Find where the given text appears and provide that cell's center as [X, Y] coordinate. 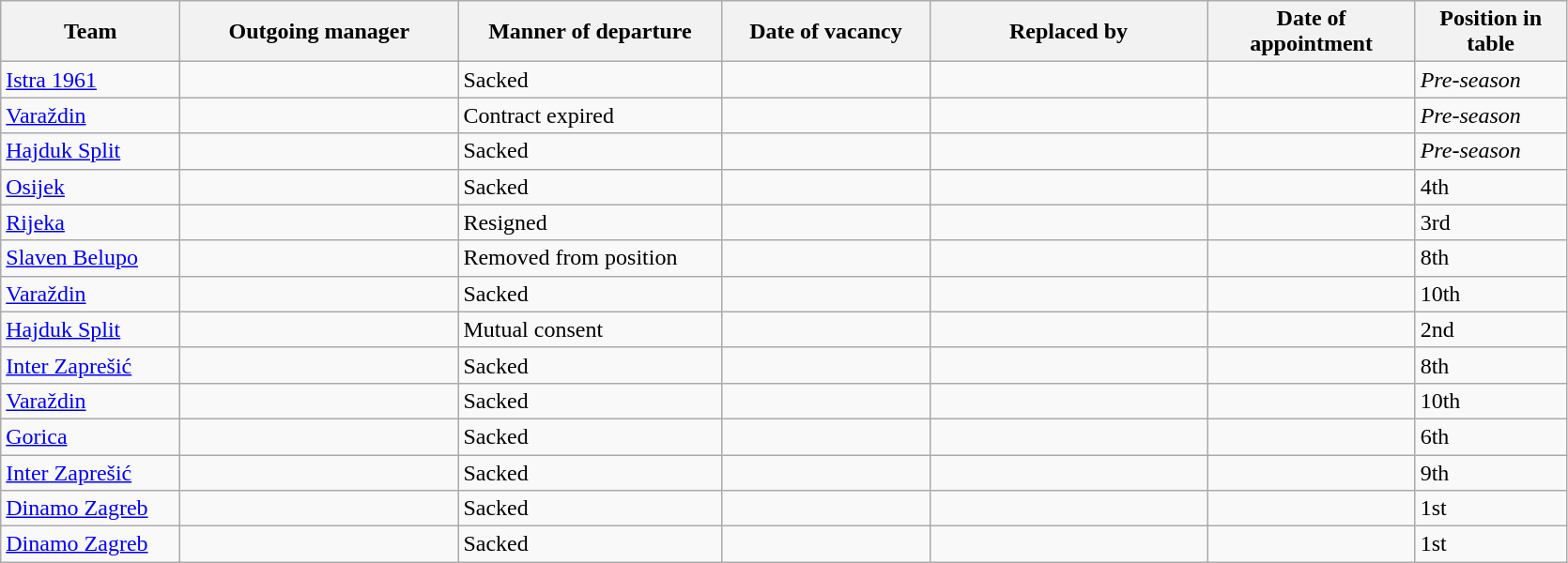
9th [1491, 472]
6th [1491, 436]
Istra 1961 [90, 80]
4th [1491, 187]
Osijek [90, 187]
3rd [1491, 222]
Date of appointment [1311, 32]
2nd [1491, 329]
Gorica [90, 436]
Slaven Belupo [90, 258]
Removed from position [590, 258]
Contract expired [590, 115]
Rijeka [90, 222]
Outgoing manager [319, 32]
Replaced by [1068, 32]
Team [90, 32]
Mutual consent [590, 329]
Resigned [590, 222]
Manner of departure [590, 32]
Date of vacancy [826, 32]
Position in table [1491, 32]
